Return (x, y) of the center of cell containing provided text 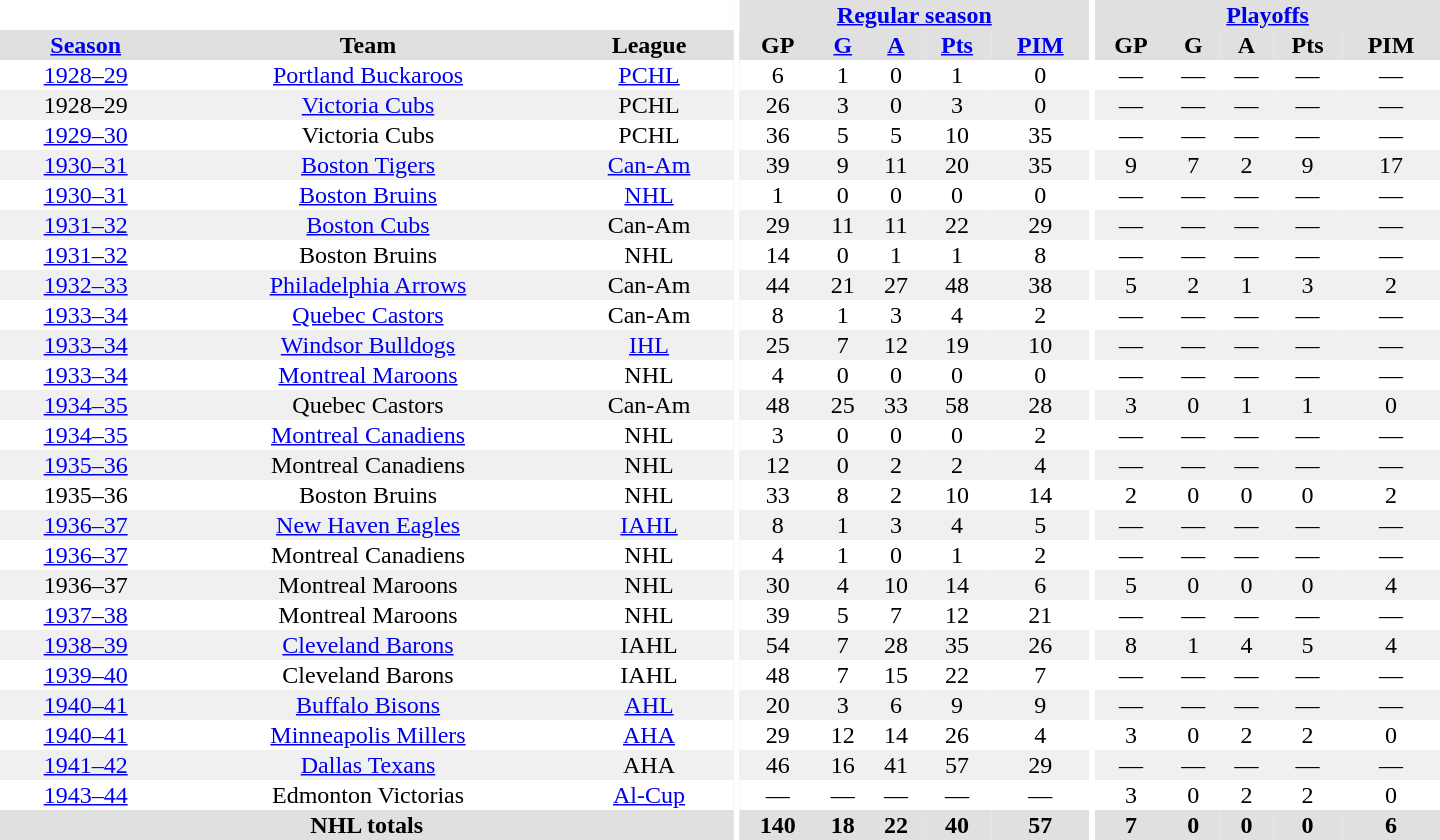
Portland Buckaroos (368, 75)
1932–33 (86, 285)
Al-Cup (650, 795)
30 (778, 585)
League (650, 45)
Season (86, 45)
40 (956, 825)
38 (1040, 285)
58 (956, 405)
140 (778, 825)
15 (896, 675)
Philadelphia Arrows (368, 285)
Dallas Texans (368, 765)
1943–44 (86, 795)
18 (842, 825)
New Haven Eagles (368, 525)
1937–38 (86, 615)
27 (896, 285)
54 (778, 645)
Boston Tigers (368, 165)
NHL totals (366, 825)
17 (1391, 165)
16 (842, 765)
1929–30 (86, 135)
Edmonton Victorias (368, 795)
Buffalo Bisons (368, 705)
46 (778, 765)
1939–40 (86, 675)
41 (896, 765)
Windsor Bulldogs (368, 345)
1938–39 (86, 645)
44 (778, 285)
Playoffs (1268, 15)
Boston Cubs (368, 225)
Team (368, 45)
19 (956, 345)
Minneapolis Millers (368, 735)
Regular season (914, 15)
1941–42 (86, 765)
36 (778, 135)
IHL (650, 345)
AHL (650, 705)
